Locate the cell with the specified text and output its (X, Y) center coordinate. 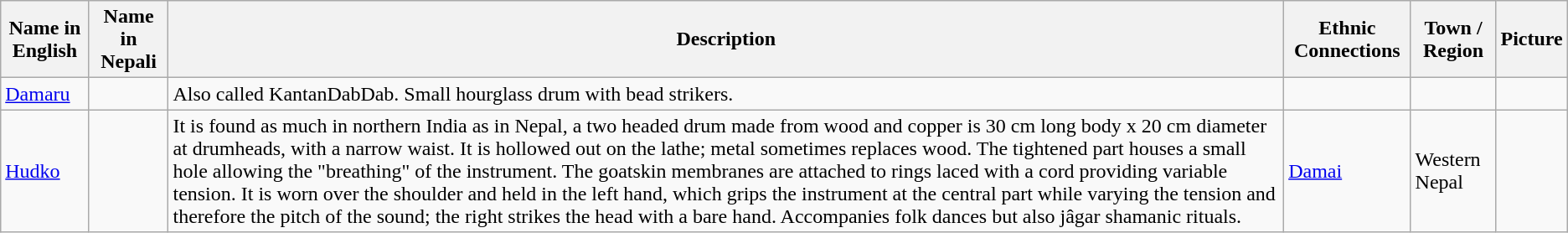
Town / Region (1453, 39)
Damai (1347, 171)
Western Nepal (1453, 171)
Damaru (45, 94)
Picture (1531, 39)
Also called KantanDabDab. Small hourglass drum with bead strikers. (726, 94)
Name in Nepali (129, 39)
Hudko (45, 171)
Description (726, 39)
Ethnic Connections (1347, 39)
Name in English (45, 39)
